Identify which cell holds the provided text, then report its (x, y) central coordinate. 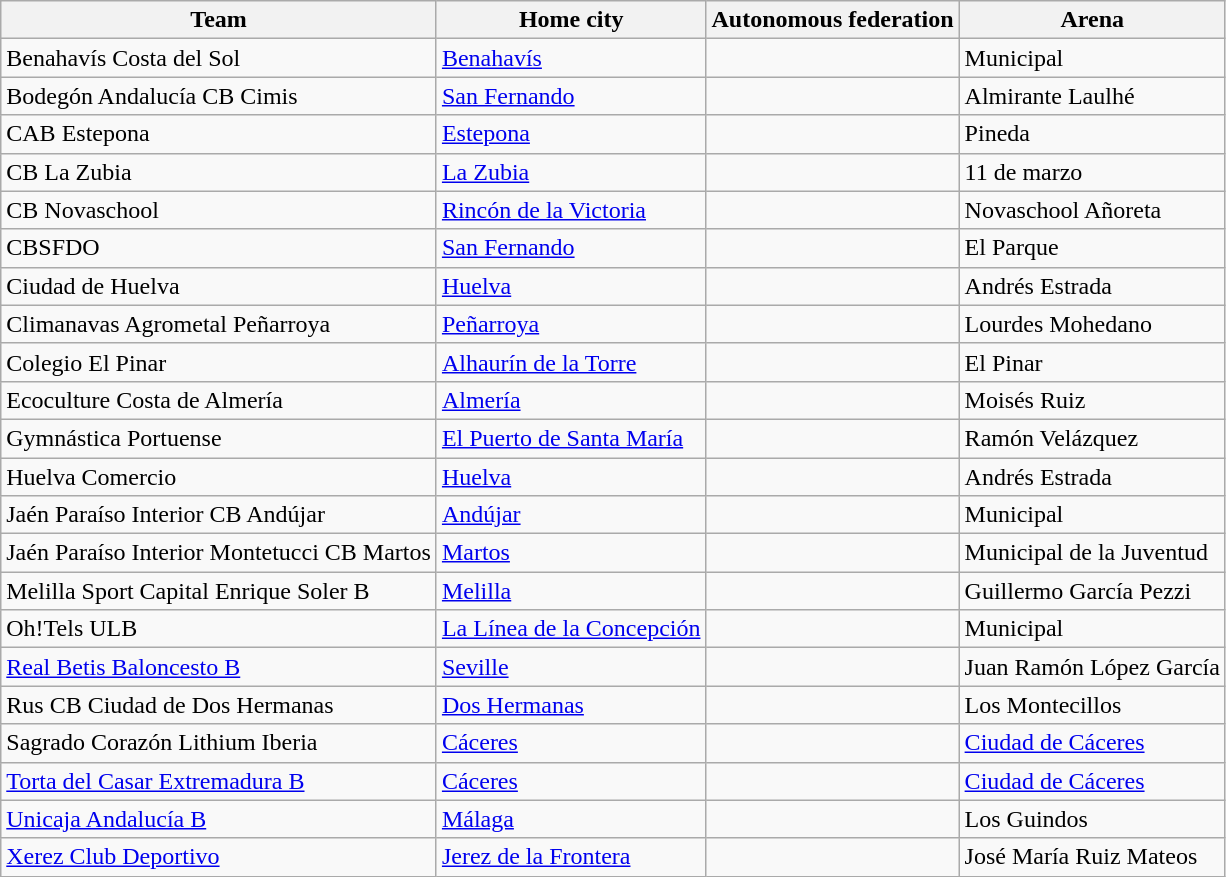
Almirante Laulhé (1092, 96)
Pineda (1092, 134)
Team (219, 20)
Bodegón Andalucía CB Cimis (219, 96)
11 de marzo (1092, 172)
Novaschool Añoreta (1092, 210)
Huelva Comercio (219, 477)
Real Betis Baloncesto B (219, 667)
CBSFDO (219, 248)
Martos (571, 553)
Municipal de la Juventud (1092, 553)
Almería (571, 400)
Oh!Tels ULB (219, 629)
El Puerto de Santa María (571, 438)
Xerez Club Deportivo (219, 857)
Málaga (571, 819)
Jerez de la Frontera (571, 857)
Guillermo García Pezzi (1092, 591)
El Parque (1092, 248)
CB La Zubia (219, 172)
Arena (1092, 20)
Seville (571, 667)
Estepona (571, 134)
Jaén Paraíso Interior CB Andújar (219, 515)
Moisés Ruiz (1092, 400)
Benahavís Costa del Sol (219, 58)
CB Novaschool (219, 210)
Home city (571, 20)
Rincón de la Victoria (571, 210)
Torta del Casar Extremadura B (219, 781)
Peñarroya (571, 324)
Colegio El Pinar (219, 362)
Ciudad de Huelva (219, 286)
La Zubia (571, 172)
Rus CB Ciudad de Dos Hermanas (219, 705)
Lourdes Mohedano (1092, 324)
Melilla (571, 591)
Unicaja Andalucía B (219, 819)
Los Guindos (1092, 819)
Juan Ramón López García (1092, 667)
Jaén Paraíso Interior Montetucci CB Martos (219, 553)
Melilla Sport Capital Enrique Soler B (219, 591)
Alhaurín de la Torre (571, 362)
Andújar (571, 515)
Dos Hermanas (571, 705)
La Línea de la Concepción (571, 629)
Gymnástica Portuense (219, 438)
José María Ruiz Mateos (1092, 857)
Sagrado Corazón Lithium Iberia (219, 743)
Climanavas Agrometal Peñarroya (219, 324)
Ecoculture Costa de Almería (219, 400)
Autonomous federation (832, 20)
CAB Estepona (219, 134)
El Pinar (1092, 362)
Ramón Velázquez (1092, 438)
Los Montecillos (1092, 705)
Benahavís (571, 58)
